Output the [x, y] coordinate of the center of the cell containing the given text.  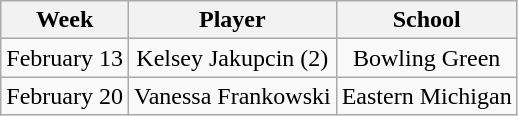
February 20 [65, 96]
Eastern Michigan [426, 96]
Week [65, 20]
Player [232, 20]
February 13 [65, 58]
Vanessa Frankowski [232, 96]
Kelsey Jakupcin (2) [232, 58]
School [426, 20]
Bowling Green [426, 58]
